Return the (X, Y) coordinate for the center point of the cell that contains the specified text.  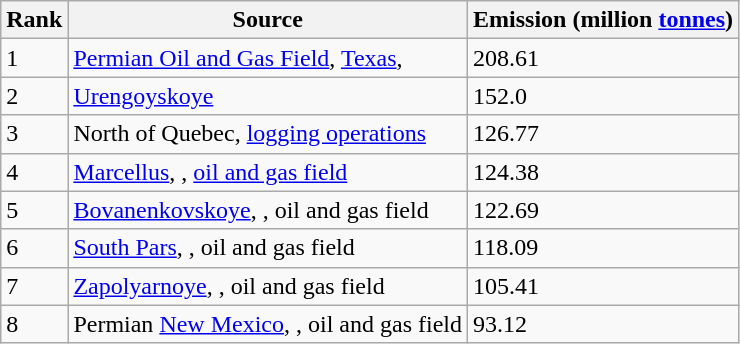
Marcellus, , oil and gas field (268, 172)
7 (34, 286)
Emission (million tonnes) (604, 20)
Permian Oil and Gas Field, Texas, (268, 58)
1 (34, 58)
124.38 (604, 172)
126.77 (604, 134)
152.0 (604, 96)
Zapolyarnoye, , oil and gas field (268, 286)
3 (34, 134)
5 (34, 210)
105.41 (604, 286)
Source (268, 20)
208.61 (604, 58)
118.09 (604, 248)
Bovanenkovskoye, , oil and gas field (268, 210)
Rank (34, 20)
93.12 (604, 324)
Permian New Mexico, , oil and gas field (268, 324)
Urengoyskoye (268, 96)
North of Quebec, logging operations (268, 134)
8 (34, 324)
4 (34, 172)
6 (34, 248)
122.69 (604, 210)
South Pars, , oil and gas field (268, 248)
2 (34, 96)
